Extract the (x, y) coordinate from the center of the cell holding the provided text.  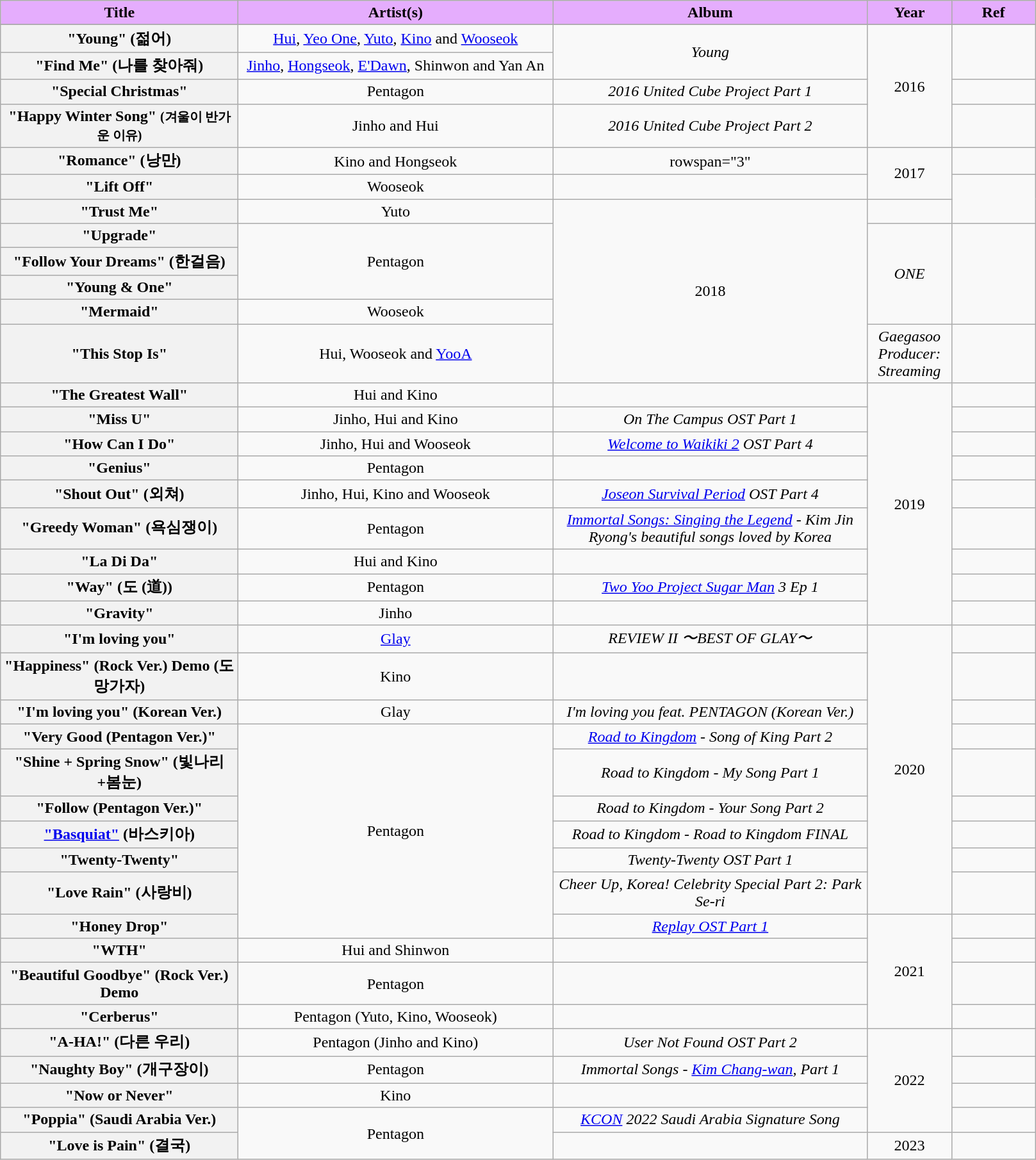
Hui, Yeo One, Yuto, Kino and Wooseok (396, 38)
Joseon Survival Period OST Part 4 (710, 494)
"Basquiat" (바스키아) (119, 834)
Title (119, 13)
Road to Kingdom - Road to Kingdom FINAL (710, 834)
Pentagon (Jinho and Kino) (396, 1043)
Jinho, Hui, Kino and Wooseok (396, 494)
Replay OST Part 1 (710, 926)
"Lift Off" (119, 187)
Album (710, 13)
"Romance" (낭만) (119, 161)
"Greedy Woman" (욕심쟁이) (119, 528)
2016 (910, 86)
"Follow (Pentagon Ver.)" (119, 808)
Welcome to Waikiki 2 OST Part 4 (710, 444)
2021 (910, 971)
"Gravity" (119, 613)
"A-HA!" (다른 우리) (119, 1043)
2016 United Cube Project Part 1 (710, 92)
Jinho and Hui (396, 126)
Jinho (396, 613)
Kino and Hongseok (396, 161)
Immortal Songs: Singing the Legend - Kim Jin Ryong's beautiful songs loved by Korea (710, 528)
"Now or Never" (119, 1095)
On The Campus OST Part 1 (710, 420)
Road to Kingdom - Your Song Part 2 (710, 808)
Road to Kingdom - Song of King Part 2 (710, 737)
ONE (910, 274)
I'm loving you feat. PENTAGON (Korean Ver.) (710, 712)
"La Di Da" (119, 561)
Yuto (396, 211)
"Love is Pain" (결국) (119, 1145)
2016 United Cube Project Part 2 (710, 126)
"WTH" (119, 951)
"I'm loving you" (Korean Ver.) (119, 712)
Jinho, Hongseok, E'Dawn, Shinwon and Yan An (396, 65)
Hui and Shinwon (396, 951)
"How Can I Do" (119, 444)
Artist(s) (396, 13)
"The Greatest Wall" (119, 395)
Pentagon (Yuto, Kino, Wooseok) (396, 1017)
Gaegasoo Producer: Streaming (910, 354)
"Young" (젊어) (119, 38)
User Not Found OST Part 2 (710, 1043)
2022 (910, 1080)
Twenty-Twenty OST Part 1 (710, 860)
"Naughty Boy" (개구장이) (119, 1070)
Cheer Up, Korea! Celebrity Special Part 2: Park Se-ri (710, 893)
"Happiness" (Rock Ver.) Demo (도망가자) (119, 676)
Hui, Wooseok and YooA (396, 354)
"Follow Your Dreams" (한걸음) (119, 261)
"Very Good (Pentagon Ver.)" (119, 737)
2023 (910, 1145)
"Way" (도 (道)) (119, 588)
"Genius" (119, 468)
2017 (910, 173)
Immortal Songs - Kim Chang-wan, Part 1 (710, 1070)
2018 (710, 291)
Jinho, Hui and Wooseok (396, 444)
"Upgrade" (119, 236)
"Shout Out" (외쳐) (119, 494)
"Find Me" (나를 찾아줘) (119, 65)
"Trust Me" (119, 211)
Ref (993, 13)
Two Yoo Project Sugar Man 3 Ep 1 (710, 588)
REVIEW II 〜BEST OF GLAY〜 (710, 639)
2019 (910, 505)
"Twenty-Twenty" (119, 860)
"Beautiful Goodbye" (Rock Ver.) Demo (119, 984)
"Happy Winter Song" (겨울이 반가운 이유) (119, 126)
"Cerberus" (119, 1017)
"Shine + Spring Snow" (빛나리+봄눈) (119, 772)
"This Stop Is" (119, 354)
"Love Rain" (사랑비) (119, 893)
2020 (910, 770)
Young (710, 53)
"Honey Drop" (119, 926)
Jinho, Hui and Kino (396, 420)
Road to Kingdom - My Song Part 1 (710, 772)
"Special Christmas" (119, 92)
Year (910, 13)
"Miss U" (119, 420)
"Poppia" (Saudi Arabia Ver.) (119, 1120)
"I'm loving you" (119, 639)
KCON 2022 Saudi Arabia Signature Song (710, 1120)
"Mermaid" (119, 311)
"Young & One" (119, 287)
rowspan="3" (710, 161)
